Extract the [x, y] coordinate from the center of the cell holding the provided text.  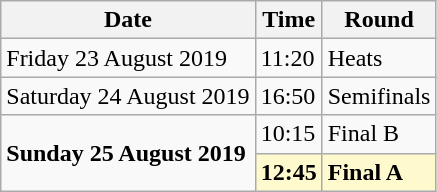
10:15 [288, 134]
12:45 [288, 172]
Time [288, 20]
Heats [379, 58]
Final A [379, 172]
Saturday 24 August 2019 [128, 96]
Sunday 25 August 2019 [128, 153]
16:50 [288, 96]
Final B [379, 134]
11:20 [288, 58]
Date [128, 20]
Semifinals [379, 96]
Round [379, 20]
Friday 23 August 2019 [128, 58]
